Locate the cell with the specified text and output its [x, y] center coordinate. 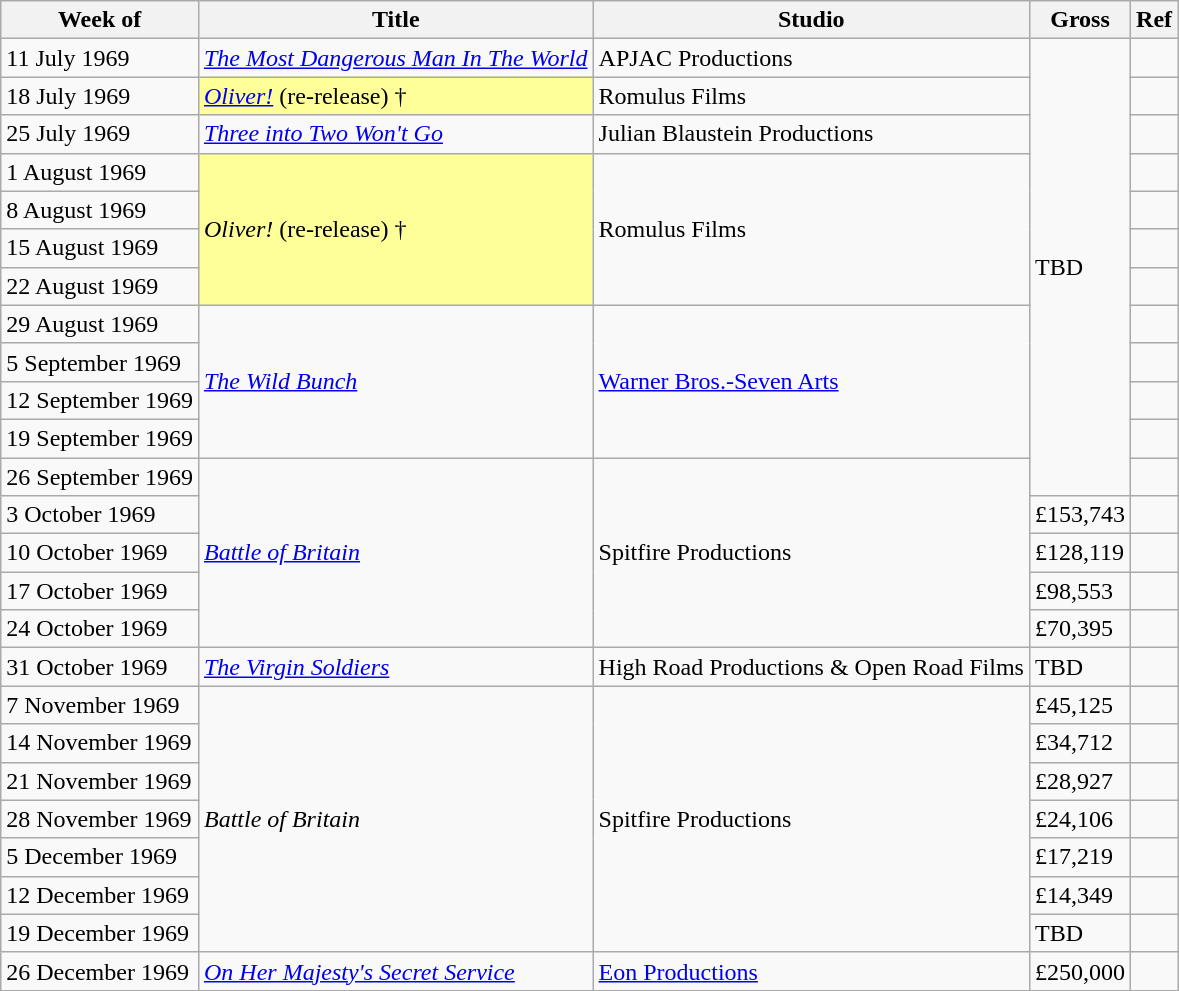
Title [396, 20]
18 July 1969 [100, 96]
29 August 1969 [100, 324]
1 August 1969 [100, 172]
APJAC Productions [811, 58]
Ref [1154, 20]
On Her Majesty's Secret Service [396, 971]
£14,349 [1080, 895]
11 July 1969 [100, 58]
12 December 1969 [100, 895]
Three into Two Won't Go [396, 134]
15 August 1969 [100, 248]
8 August 1969 [100, 210]
26 September 1969 [100, 477]
3 October 1969 [100, 515]
£28,927 [1080, 781]
The Wild Bunch [396, 381]
Julian Blaustein Productions [811, 134]
24 October 1969 [100, 629]
High Road Productions & Open Road Films [811, 667]
25 July 1969 [100, 134]
Warner Bros.-Seven Arts [811, 381]
Week of [100, 20]
The Virgin Soldiers [396, 667]
Studio [811, 20]
17 October 1969 [100, 591]
12 September 1969 [100, 400]
£45,125 [1080, 705]
21 November 1969 [100, 781]
5 September 1969 [100, 362]
19 December 1969 [100, 933]
Eon Productions [811, 971]
31 October 1969 [100, 667]
£17,219 [1080, 857]
The Most Dangerous Man In The World [396, 58]
£24,106 [1080, 819]
£98,553 [1080, 591]
28 November 1969 [100, 819]
14 November 1969 [100, 743]
£153,743 [1080, 515]
£128,119 [1080, 553]
5 December 1969 [100, 857]
7 November 1969 [100, 705]
10 October 1969 [100, 553]
£34,712 [1080, 743]
£70,395 [1080, 629]
19 September 1969 [100, 438]
£250,000 [1080, 971]
26 December 1969 [100, 971]
Gross [1080, 20]
22 August 1969 [100, 286]
